Locate the cell with the specified text and output its (X, Y) center coordinate. 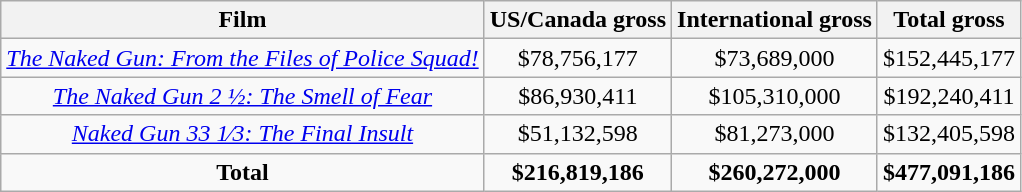
$216,819,186 (578, 172)
$192,240,411 (948, 96)
$86,930,411 (578, 96)
$132,405,598 (948, 134)
$81,273,000 (775, 134)
$477,091,186 (948, 172)
$73,689,000 (775, 58)
The Naked Gun: From the Files of Police Squad! (242, 58)
Total (242, 172)
$260,272,000 (775, 172)
International gross (775, 20)
Naked Gun 33 1⁄3: The Final Insult (242, 134)
Film (242, 20)
Total gross (948, 20)
$152,445,177 (948, 58)
$51,132,598 (578, 134)
$105,310,000 (775, 96)
The Naked Gun 2 ½: The Smell of Fear (242, 96)
US/Canada gross (578, 20)
$78,756,177 (578, 58)
